Detect which cell encompasses the target text, then output its [x, y] center coordinate. 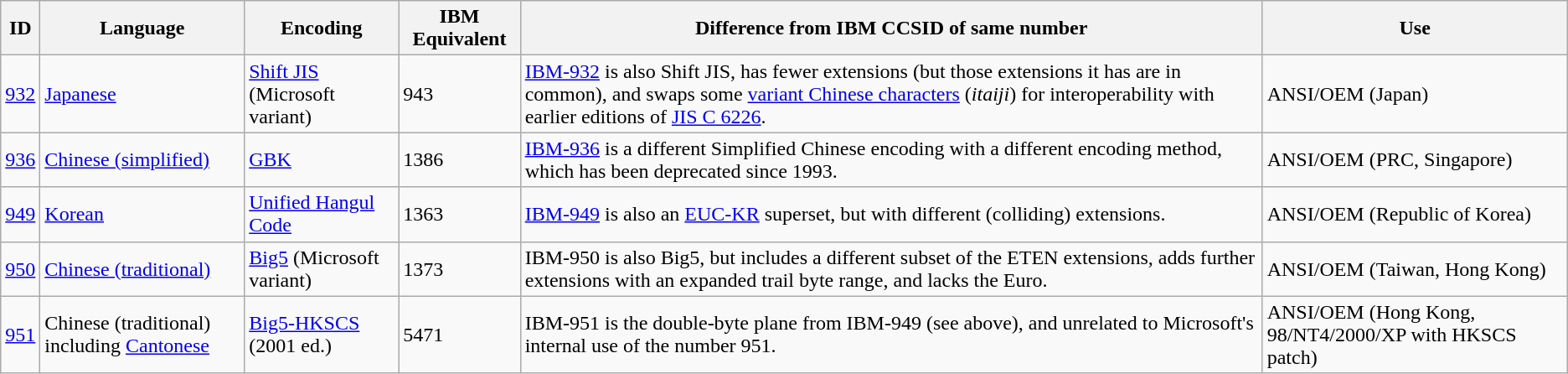
Unified Hangul Code [322, 215]
5471 [459, 335]
GBK [322, 159]
950 [20, 268]
Chinese (traditional) including Cantonese [142, 335]
ANSI/OEM (Taiwan, Hong Kong) [1415, 268]
ID [20, 29]
ANSI/OEM (Japan) [1415, 94]
932 [20, 94]
Difference from IBM CCSID of same number [891, 29]
1363 [459, 215]
936 [20, 159]
1373 [459, 268]
ANSI/OEM (Republic of Korea) [1415, 215]
Chinese (simplified) [142, 159]
Big5 (Microsoft variant) [322, 268]
IBM-951 is the double-byte plane from IBM-949 (see above), and unrelated to Microsoft's internal use of the number 951. [891, 335]
951 [20, 335]
IBM-949 is also an EUC-KR superset, but with different (colliding) extensions. [891, 215]
Chinese (traditional) [142, 268]
Use [1415, 29]
1386 [459, 159]
Korean [142, 215]
ANSI/OEM (Hong Kong, 98/NT4/2000/XP with HKSCS patch) [1415, 335]
Language [142, 29]
Shift JIS (Microsoft variant) [322, 94]
943 [459, 94]
949 [20, 215]
IBM Equivalent [459, 29]
Big5-HKSCS (2001 ed.) [322, 335]
Encoding [322, 29]
IBM-936 is a different Simplified Chinese encoding with a different encoding method, which has been deprecated since 1993. [891, 159]
ANSI/OEM (PRC, Singapore) [1415, 159]
Japanese [142, 94]
